Scan for the cell matching the given text and deliver its (x, y) coordinate at center. 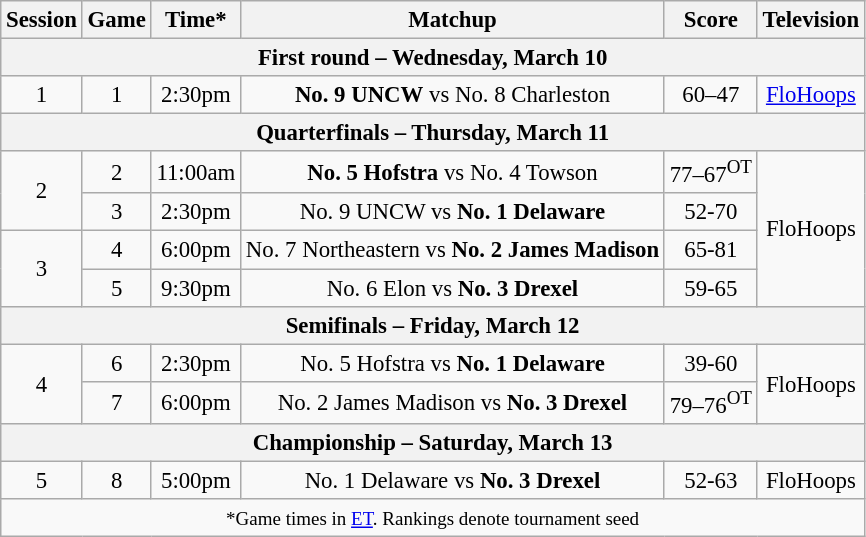
6 (116, 363)
79–76OT (710, 402)
Television (810, 20)
7 (116, 402)
No. 5 Hofstra vs No. 4 Towson (453, 172)
11:00am (196, 172)
Session (42, 20)
52-70 (710, 213)
39-60 (710, 363)
Quarterfinals – Thursday, March 11 (433, 133)
59-65 (710, 288)
9:30pm (196, 288)
65-81 (710, 250)
Score (710, 20)
*Game times in ET. Rankings denote tournament seed (433, 518)
Semifinals – Friday, March 12 (433, 325)
52-63 (710, 480)
No. 2 James Madison vs No. 3 Drexel (453, 402)
First round – Wednesday, March 10 (433, 58)
No. 5 Hofstra vs No. 1 Delaware (453, 363)
Time* (196, 20)
5:00pm (196, 480)
Game (116, 20)
77–67OT (710, 172)
8 (116, 480)
No. 9 UNCW vs No. 1 Delaware (453, 213)
No. 9 UNCW vs No. 8 Charleston (453, 95)
Matchup (453, 20)
No. 1 Delaware vs No. 3 Drexel (453, 480)
60–47 (710, 95)
No. 7 Northeastern vs No. 2 James Madison (453, 250)
Championship – Saturday, March 13 (433, 443)
No. 6 Elon vs No. 3 Drexel (453, 288)
